Capture the cell that displays the provided text and extract its (X, Y) central coordinate. 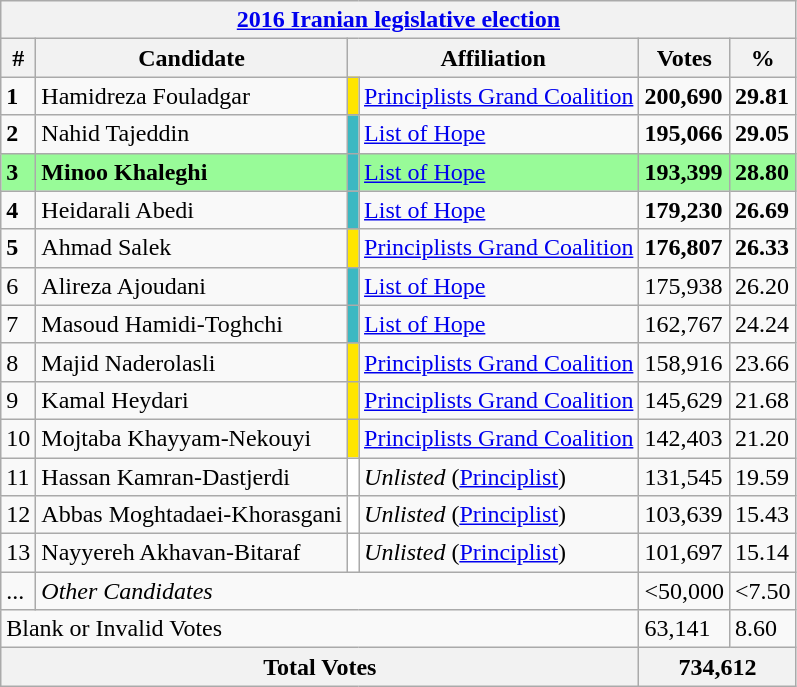
5 (18, 248)
% (764, 58)
11 (18, 477)
13 (18, 553)
... (18, 591)
6 (18, 286)
<7.50 (764, 591)
101,697 (684, 553)
Masoud Hamidi-Toghchi (192, 324)
Mojtaba Khayyam-Nekouyi (192, 438)
175,938 (684, 286)
Total Votes (320, 667)
21.68 (764, 400)
21.20 (764, 438)
12 (18, 515)
193,399 (684, 172)
Majid Naderolasli (192, 362)
Heidarali Abedi (192, 210)
28.80 (764, 172)
Votes (684, 58)
29.81 (764, 96)
3 (18, 172)
26.69 (764, 210)
Nayyereh Akhavan-Bitaraf (192, 553)
145,629 (684, 400)
Alireza Ajoudani (192, 286)
63,141 (684, 629)
Candidate (192, 58)
195,066 (684, 134)
2 (18, 134)
Affiliation (492, 58)
142,403 (684, 438)
734,612 (718, 667)
131,545 (684, 477)
10 (18, 438)
103,639 (684, 515)
Nahid Tajeddin (192, 134)
8.60 (764, 629)
<50,000 (684, 591)
26.20 (764, 286)
1 (18, 96)
Other Candidates (338, 591)
4 (18, 210)
176,807 (684, 248)
29.05 (764, 134)
162,767 (684, 324)
200,690 (684, 96)
23.66 (764, 362)
Blank or Invalid Votes (320, 629)
Minoo Khaleghi (192, 172)
24.24 (764, 324)
15.43 (764, 515)
Hamidreza Fouladgar (192, 96)
2016 Iranian legislative election (398, 20)
7 (18, 324)
158,916 (684, 362)
15.14 (764, 553)
Abbas Moghtadaei-Khorasgani (192, 515)
8 (18, 362)
179,230 (684, 210)
Hassan Kamran-Dastjerdi (192, 477)
19.59 (764, 477)
Ahmad Salek (192, 248)
9 (18, 400)
# (18, 58)
Kamal Heydari (192, 400)
26.33 (764, 248)
